Find where the given text appears and provide that cell's center as (X, Y) coordinate. 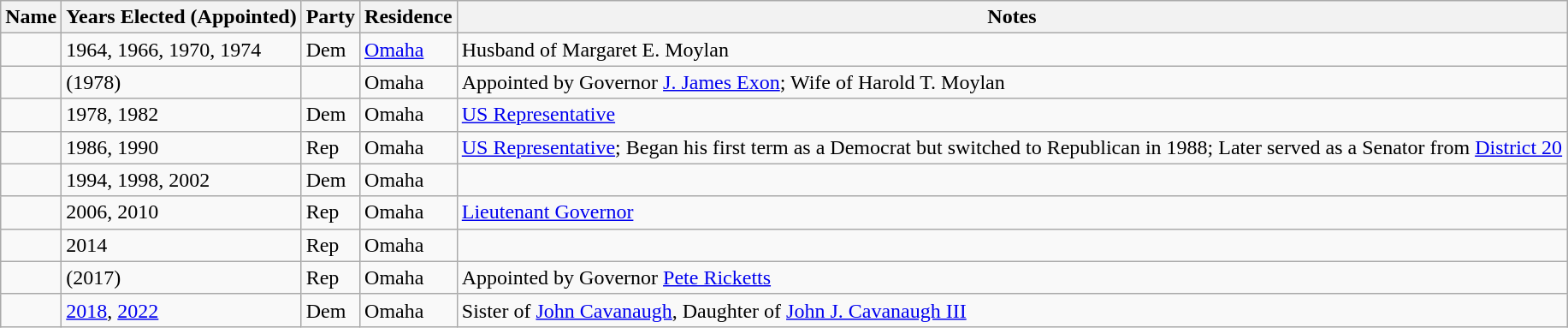
Sister of John Cavanaugh, Daughter of John J. Cavanaugh III (1011, 310)
1964, 1966, 1970, 1974 (181, 50)
2018, 2022 (181, 310)
Appointed by Governor Pete Ricketts (1011, 277)
Appointed by Governor J. James Exon; Wife of Harold T. Moylan (1011, 82)
Notes (1011, 17)
US Representative (1011, 115)
Residence (409, 17)
(1978) (181, 82)
2006, 2010 (181, 212)
1978, 1982 (181, 115)
1986, 1990 (181, 147)
Party (330, 17)
Lieutenant Governor (1011, 212)
Years Elected (Appointed) (181, 17)
US Representative; Began his first term as a Democrat but switched to Republican in 1988; Later served as a Senator from District 20 (1011, 147)
Husband of Margaret E. Moylan (1011, 50)
(2017) (181, 277)
1994, 1998, 2002 (181, 180)
Name (31, 17)
2014 (181, 245)
